For the text-containing cell, return its midpoint in (X, Y) coordinate format. 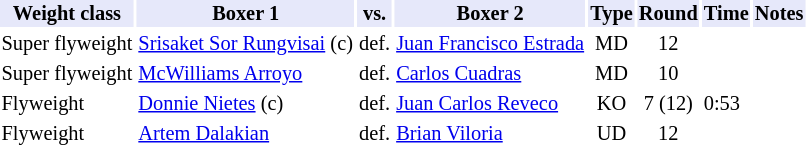
Boxer 2 (490, 14)
12 (668, 44)
10 (668, 74)
Juan Carlos Reveco (490, 104)
Carlos Cuadras (490, 74)
Juan Francisco Estrada (490, 44)
Srisaket Sor Rungvisai (c) (246, 44)
Round (668, 14)
vs. (374, 14)
Type (612, 14)
Time (726, 14)
Notes (779, 14)
Flyweight (67, 104)
McWilliams Arroyo (246, 74)
Donnie Nietes (c) (246, 104)
KO (612, 104)
Weight class (67, 14)
Boxer 1 (246, 14)
0:53 (726, 104)
7 (12) (668, 104)
